Return the [X, Y] coordinate for the center point of the cell that contains the specified text.  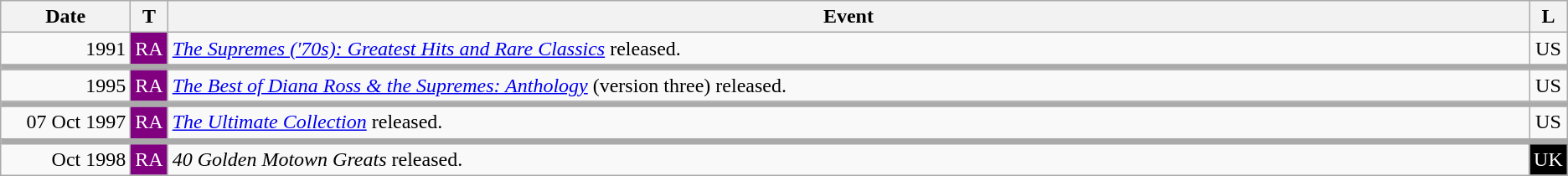
L [1549, 17]
40 Golden Motown Greats released. [848, 159]
The Ultimate Collection released. [848, 122]
Event [848, 17]
UK [1549, 159]
The Best of Diana Ross & the Supremes: Anthology (version three) released. [848, 85]
The Supremes ('70s): Greatest Hits and Rare Classics released. [848, 49]
07 Oct 1997 [65, 122]
Oct 1998 [65, 159]
T [149, 17]
1995 [65, 85]
1991 [65, 49]
Date [65, 17]
